Locate the cell with the specified text and output its [X, Y] center coordinate. 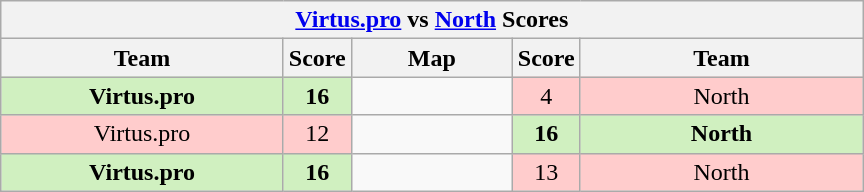
4 [546, 96]
Virtus.pro vs North Scores [432, 20]
Map [432, 58]
13 [546, 172]
12 [317, 134]
